Provide the (x, y) coordinate of the cell's center where the given text is located.  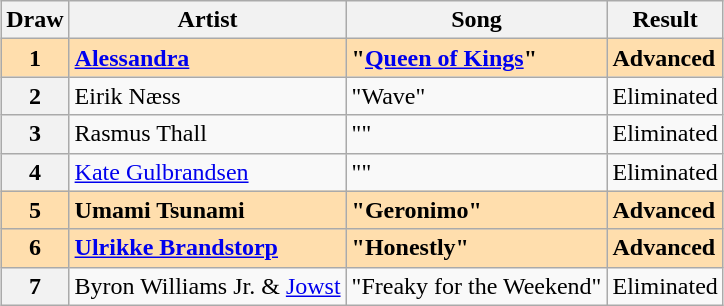
Byron Williams Jr. & Jowst (208, 286)
Eirik Næss (208, 96)
Draw (35, 20)
Ulrikke Brandstorp (208, 248)
7 (35, 286)
2 (35, 96)
Alessandra (208, 58)
Song (476, 20)
6 (35, 248)
4 (35, 172)
1 (35, 58)
"Honestly" (476, 248)
"Freaky for the Weekend" (476, 286)
Artist (208, 20)
"Queen of Kings" (476, 58)
Result (665, 20)
5 (35, 210)
3 (35, 134)
"Geronimo" (476, 210)
Umami Tsunami (208, 210)
Kate Gulbrandsen (208, 172)
"Wave" (476, 96)
Rasmus Thall (208, 134)
